Detect which cell encompasses the target text, then output its (x, y) center coordinate. 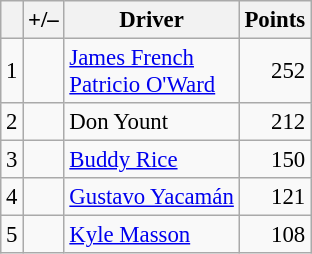
108 (274, 235)
3 (12, 160)
Don Yount (152, 122)
1 (12, 72)
150 (274, 160)
4 (12, 197)
Kyle Masson (152, 235)
121 (274, 197)
5 (12, 235)
212 (274, 122)
2 (12, 122)
+/– (44, 20)
Buddy Rice (152, 160)
James French Patricio O'Ward (152, 72)
Points (274, 20)
Gustavo Yacamán (152, 197)
Driver (152, 20)
252 (274, 72)
